Capture the cell that displays the provided text and extract its [X, Y] central coordinate. 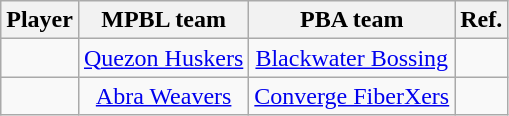
PBA team [352, 20]
Blackwater Bossing [352, 58]
Abra Weavers [163, 96]
Player [40, 20]
Converge FiberXers [352, 96]
Quezon Huskers [163, 58]
MPBL team [163, 20]
Ref. [482, 20]
